Find where the given text appears and provide that cell's center as (X, Y) coordinate. 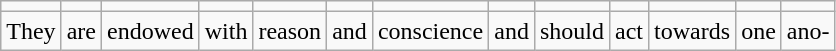
endowed (150, 31)
reason (290, 31)
towards (692, 31)
ano- (808, 31)
are (81, 31)
They (31, 31)
conscience (430, 31)
should (572, 31)
one (759, 31)
with (226, 31)
act (630, 31)
